Return (X, Y) of the center of cell containing provided text 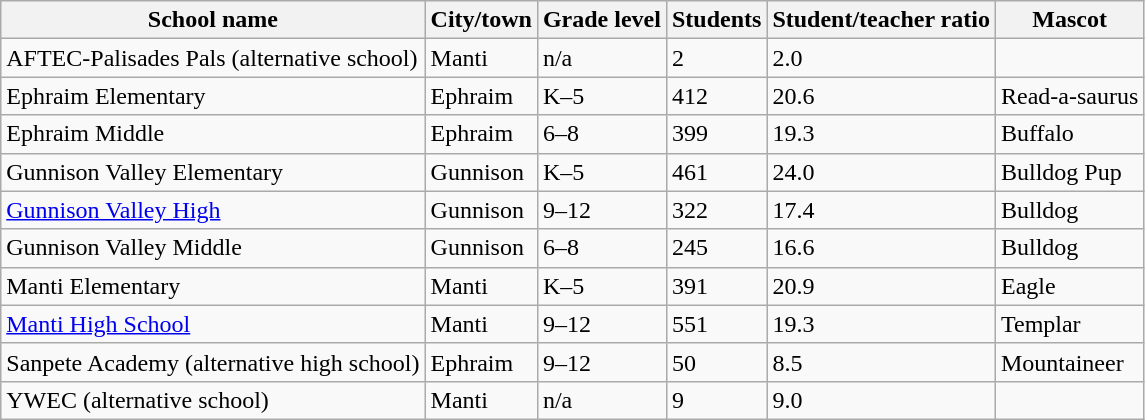
9.0 (882, 400)
9 (716, 400)
Grade level (602, 20)
20.6 (882, 96)
Manti Elementary (213, 286)
2.0 (882, 58)
Eagle (1069, 286)
551 (716, 324)
Gunnison Valley Elementary (213, 172)
Bulldog Pup (1069, 172)
24.0 (882, 172)
Sanpete Academy (alternative high school) (213, 362)
Mountaineer (1069, 362)
Read-a-saurus (1069, 96)
8.5 (882, 362)
Students (716, 20)
City/town (481, 20)
Templar (1069, 324)
Ephraim Middle (213, 134)
412 (716, 96)
391 (716, 286)
50 (716, 362)
Manti High School (213, 324)
Student/teacher ratio (882, 20)
399 (716, 134)
YWEC (alternative school) (213, 400)
Ephraim Elementary (213, 96)
2 (716, 58)
20.9 (882, 286)
322 (716, 210)
School name (213, 20)
245 (716, 248)
461 (716, 172)
AFTEC-Palisades Pals (alternative school) (213, 58)
Mascot (1069, 20)
Gunnison Valley High (213, 210)
16.6 (882, 248)
Buffalo (1069, 134)
Gunnison Valley Middle (213, 248)
17.4 (882, 210)
